Detect which cell encompasses the target text, then output its [x, y] center coordinate. 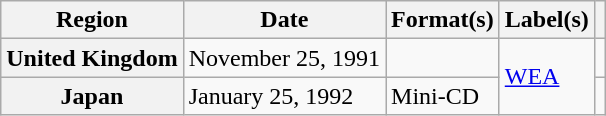
Label(s) [546, 20]
November 25, 1991 [284, 58]
January 25, 1992 [284, 96]
United Kingdom [92, 58]
Mini-CD [443, 96]
WEA [546, 77]
Region [92, 20]
Format(s) [443, 20]
Japan [92, 96]
Date [284, 20]
